From the cell containing the given text, extract its center point as (X, Y) coordinate. 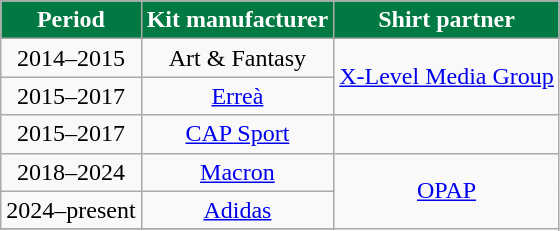
Art & Fantasy (238, 58)
Shirt partner (447, 20)
2018–2024 (71, 172)
2014–2015 (71, 58)
X-Level Media Group (447, 77)
Erreà (238, 96)
Macron (238, 172)
Adidas (238, 210)
Kit manufacturer (238, 20)
2024–present (71, 210)
CAP Sport (238, 134)
Period (71, 20)
OPAP (447, 191)
